Pinpoint the cell where the given text exists, returning its [X, Y] midpoint coordinate. 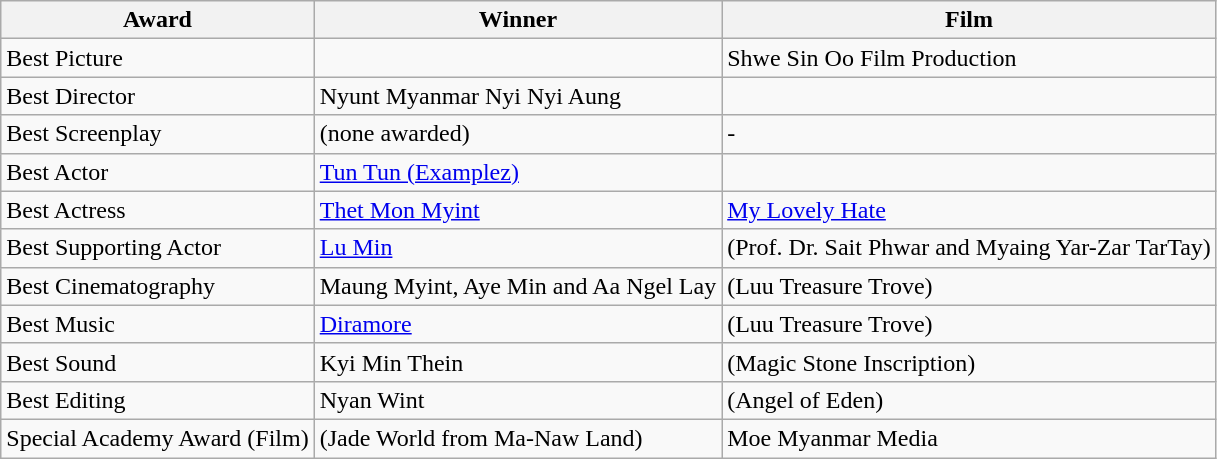
(Magic Stone Inscription) [970, 362]
Best Music [158, 324]
(Jade World from Ma-Naw Land) [518, 438]
- [970, 134]
Award [158, 20]
Shwe Sin Oo Film Production [970, 58]
Lu Min [518, 248]
Moe Myanmar Media [970, 438]
Best Editing [158, 400]
Maung Myint, Aye Min and Aa Ngel Lay [518, 286]
My Lovely Hate [970, 210]
Tun Tun (Examplez) [518, 172]
Special Academy Award (Film) [158, 438]
Nyan Wint [518, 400]
Winner [518, 20]
(Angel of Eden) [970, 400]
Best Cinematography [158, 286]
Film [970, 20]
(Prof. Dr. Sait Phwar and Myaing Yar-Zar TarTay) [970, 248]
Diramore [518, 324]
Best Director [158, 96]
Best Supporting Actor [158, 248]
Best Actor [158, 172]
Kyi Min Thein [518, 362]
Best Sound [158, 362]
Best Picture [158, 58]
Best Screenplay [158, 134]
Best Actress [158, 210]
(none awarded) [518, 134]
Nyunt Myanmar Nyi Nyi Aung [518, 96]
Thet Mon Myint [518, 210]
